Extract the [X, Y] coordinate from the center of the cell holding the provided text.  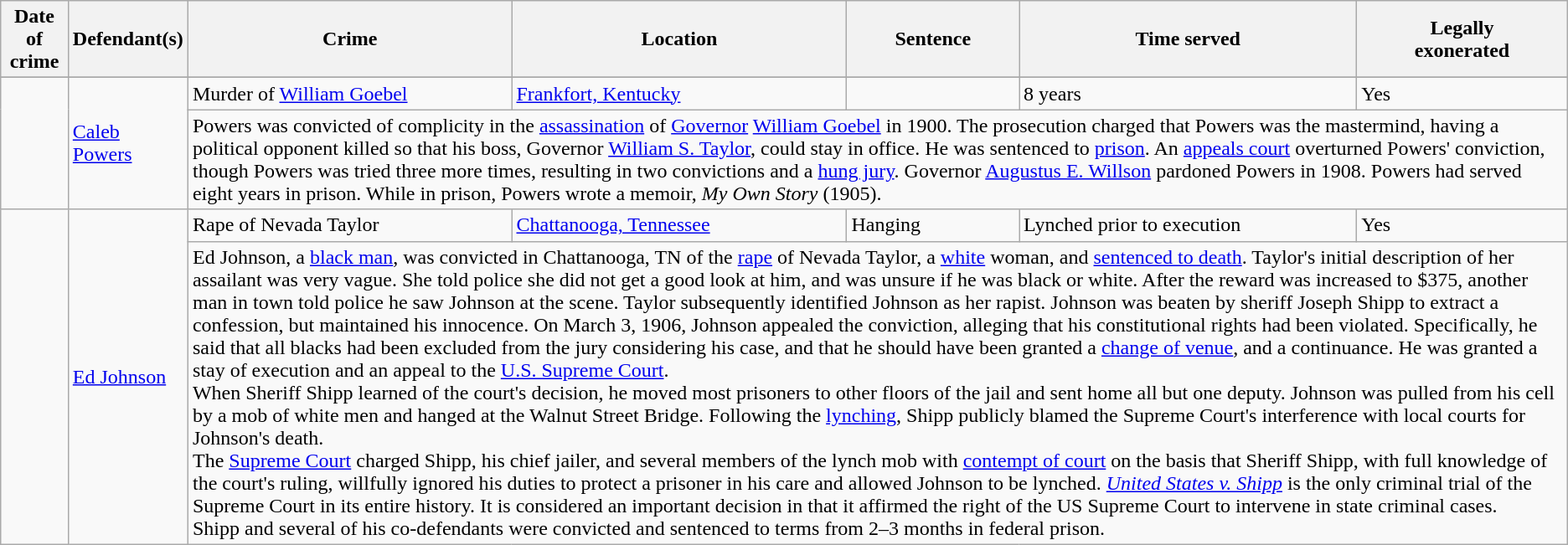
Time served [1188, 39]
Legallyexonerated [1462, 39]
Crime [350, 39]
Caleb Powers [127, 144]
8 years [1188, 94]
Chattanooga, Tennessee [679, 225]
Murder of William Goebel [350, 94]
Sentence [933, 39]
Lynched prior to execution [1188, 225]
Ed Johnson [127, 377]
Hanging [933, 225]
Rape of Nevada Taylor [350, 225]
Frankfort, Kentucky [679, 94]
Location [679, 39]
Date of crime [35, 39]
Defendant(s) [127, 39]
